Locate the cell with the specified text and output its (X, Y) center coordinate. 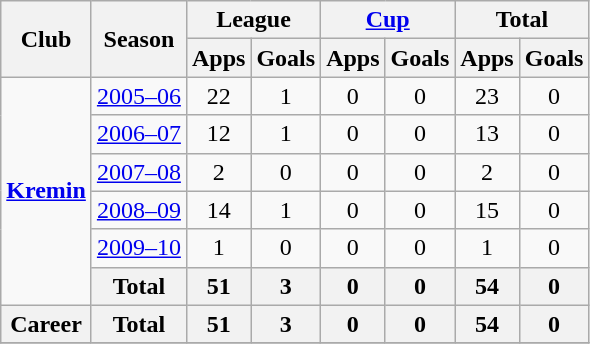
Club (46, 39)
League (253, 20)
23 (487, 96)
2006–07 (138, 134)
Career (46, 324)
2009–10 (138, 248)
Cup (388, 20)
2005–06 (138, 96)
2008–09 (138, 210)
Kremin (46, 191)
13 (487, 134)
Season (138, 39)
14 (218, 210)
2007–08 (138, 172)
12 (218, 134)
22 (218, 96)
15 (487, 210)
